Find where the given text appears and provide that cell's center as (X, Y) coordinate. 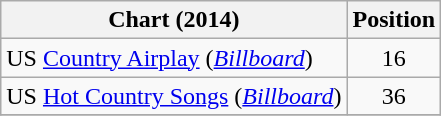
36 (394, 96)
US Country Airplay (Billboard) (174, 58)
US Hot Country Songs (Billboard) (174, 96)
16 (394, 58)
Position (394, 20)
Chart (2014) (174, 20)
